Extract the [X, Y] coordinate from the center of the cell holding the provided text.  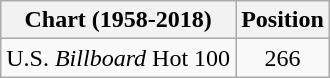
U.S. Billboard Hot 100 [118, 58]
266 [283, 58]
Chart (1958-2018) [118, 20]
Position [283, 20]
